Find where the given text appears and provide that cell's center as [X, Y] coordinate. 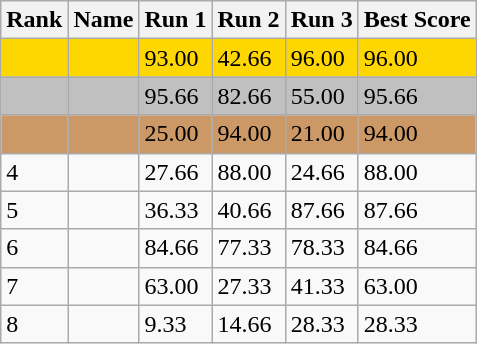
77.33 [248, 248]
42.66 [248, 58]
24.66 [322, 172]
78.33 [322, 248]
Name [104, 20]
27.33 [248, 286]
9.33 [176, 324]
8 [34, 324]
Run 1 [176, 20]
27.66 [176, 172]
Run 3 [322, 20]
5 [34, 210]
Rank [34, 20]
Best Score [417, 20]
40.66 [248, 210]
36.33 [176, 210]
41.33 [322, 286]
82.66 [248, 96]
7 [34, 286]
4 [34, 172]
Run 2 [248, 20]
93.00 [176, 58]
14.66 [248, 324]
25.00 [176, 134]
55.00 [322, 96]
21.00 [322, 134]
6 [34, 248]
